Identify which cell holds the provided text, then report its [x, y] central coordinate. 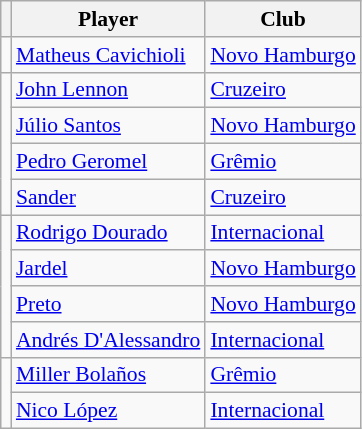
Player [108, 19]
John Lennon [108, 90]
Preto [108, 304]
Andrés D'Alessandro [108, 340]
Pedro Geromel [108, 162]
Matheus Cavichioli [108, 55]
Miller Bolaños [108, 375]
Sander [108, 197]
Júlio Santos [108, 126]
Nico López [108, 411]
Rodrigo Dourado [108, 233]
Jardel [108, 269]
Club [282, 19]
